Return the (x, y) coordinate for the center point of the cell that contains the specified text.  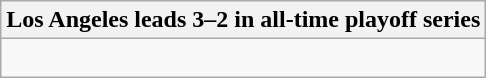
Los Angeles leads 3–2 in all-time playoff series (244, 20)
